Pinpoint the cell where the given text exists, returning its [x, y] midpoint coordinate. 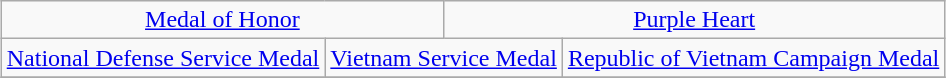
National Defense Service Medal [163, 58]
Republic of Vietnam Campaign Medal [753, 58]
Medal of Honor [222, 20]
Vietnam Service Medal [444, 58]
Purple Heart [694, 20]
